Extract the [x, y] coordinate from the center of the cell holding the provided text.  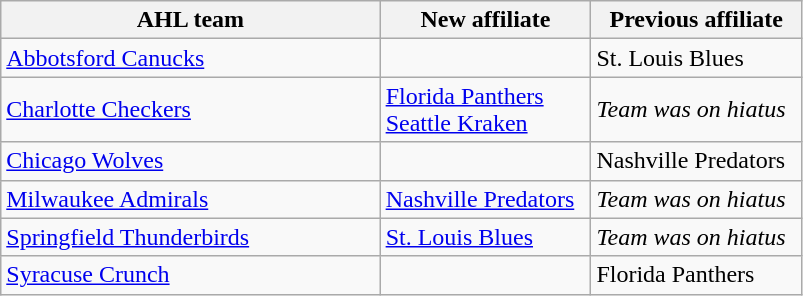
AHL team [190, 20]
Previous affiliate [696, 20]
Charlotte Checkers [190, 110]
Florida Panthers [696, 275]
Chicago Wolves [190, 161]
New affiliate [486, 20]
Syracuse Crunch [190, 275]
Springfield Thunderbirds [190, 237]
Florida PanthersSeattle Kraken [486, 110]
Milwaukee Admirals [190, 199]
Abbotsford Canucks [190, 58]
